Return (X, Y) of the center of cell containing provided text 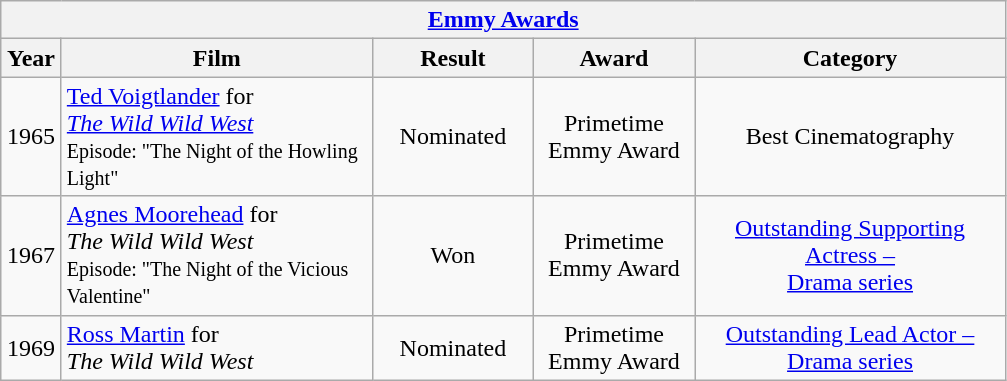
1969 (32, 348)
Outstanding Supporting Actress –Drama series (850, 256)
1965 (32, 136)
Ted Voigtlander forThe Wild Wild WestEpisode: "The Night of the Howling Light" (216, 136)
Emmy Awards (504, 20)
Film (216, 58)
Award (614, 58)
Category (850, 58)
Year (32, 58)
1967 (32, 256)
Outstanding Lead Actor –Drama series (850, 348)
Result (452, 58)
Agnes Moorehead forThe Wild Wild WestEpisode: "The Night of the Vicious Valentine" (216, 256)
Best Cinematography (850, 136)
Won (452, 256)
Ross Martin forThe Wild Wild West (216, 348)
